Extract the [X, Y] coordinate from the center of the cell holding the provided text.  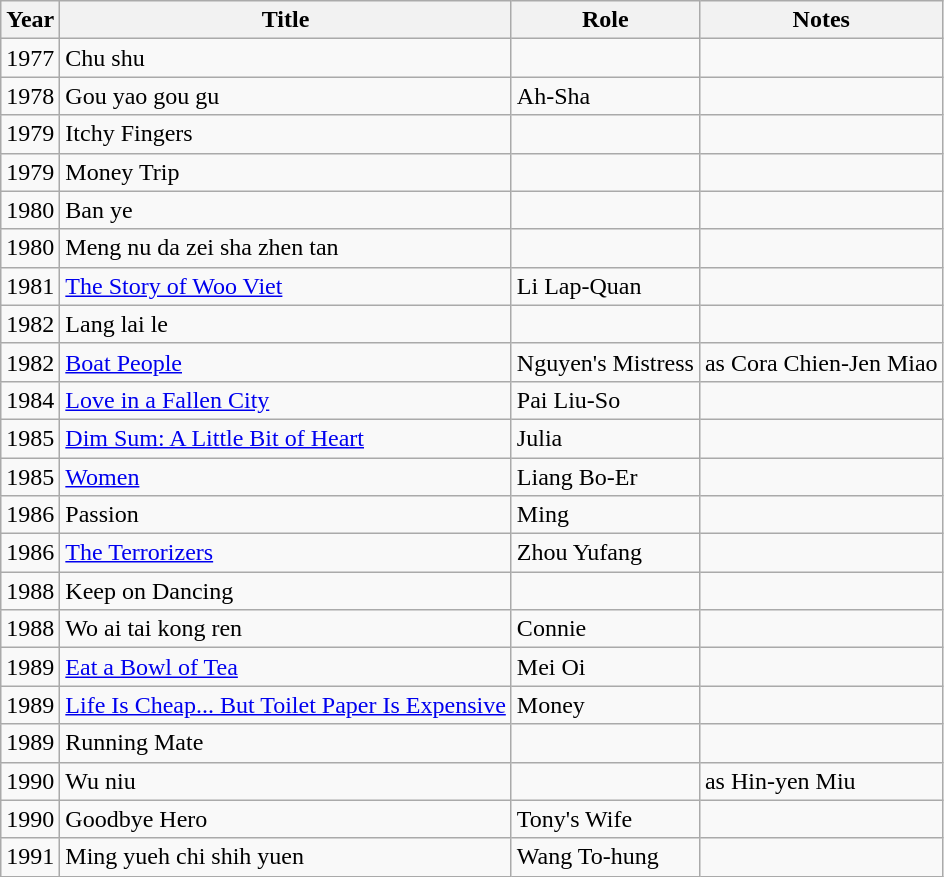
Role [605, 20]
Passion [286, 515]
Money [605, 705]
Women [286, 477]
Love in a Fallen City [286, 400]
1991 [30, 857]
Gou yao gou gu [286, 96]
1977 [30, 58]
Life Is Cheap... But Toilet Paper Is Expensive [286, 705]
Zhou Yufang [605, 553]
Boat People [286, 362]
Connie [605, 629]
1981 [30, 286]
Nguyen's Mistress [605, 362]
Money Trip [286, 172]
Li Lap-Quan [605, 286]
Wo ai tai kong ren [286, 629]
Dim Sum: A Little Bit of Heart [286, 438]
Liang Bo-Er [605, 477]
Year [30, 20]
as Cora Chien-Jen Miao [821, 362]
Goodbye Hero [286, 819]
Notes [821, 20]
Eat a Bowl of Tea [286, 667]
Ban ye [286, 210]
Title [286, 20]
Chu shu [286, 58]
1984 [30, 400]
as Hin-yen Miu [821, 781]
Ming [605, 515]
Keep on Dancing [286, 591]
Lang lai le [286, 324]
Running Mate [286, 743]
Tony's Wife [605, 819]
Wu niu [286, 781]
1978 [30, 96]
Wang To-hung [605, 857]
Itchy Fingers [286, 134]
Ming yueh chi shih yuen [286, 857]
Pai Liu-So [605, 400]
The Story of Woo Viet [286, 286]
Ah-Sha [605, 96]
The Terrorizers [286, 553]
Mei Oi [605, 667]
Meng nu da zei sha zhen tan [286, 248]
Julia [605, 438]
